Capture the cell that displays the provided text and extract its [X, Y] central coordinate. 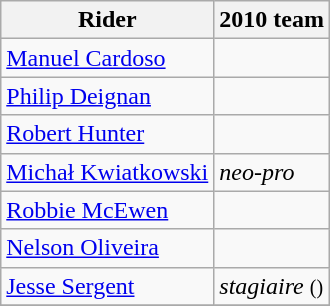
Michał Kwiatkowski [108, 172]
Robert Hunter [108, 134]
Manuel Cardoso [108, 58]
Philip Deignan [108, 96]
Jesse Sergent [108, 286]
Robbie McEwen [108, 210]
Rider [108, 20]
2010 team [272, 20]
stagiaire () [272, 286]
neo-pro [272, 172]
Nelson Oliveira [108, 248]
